Return [x, y] of the center of cell containing provided text 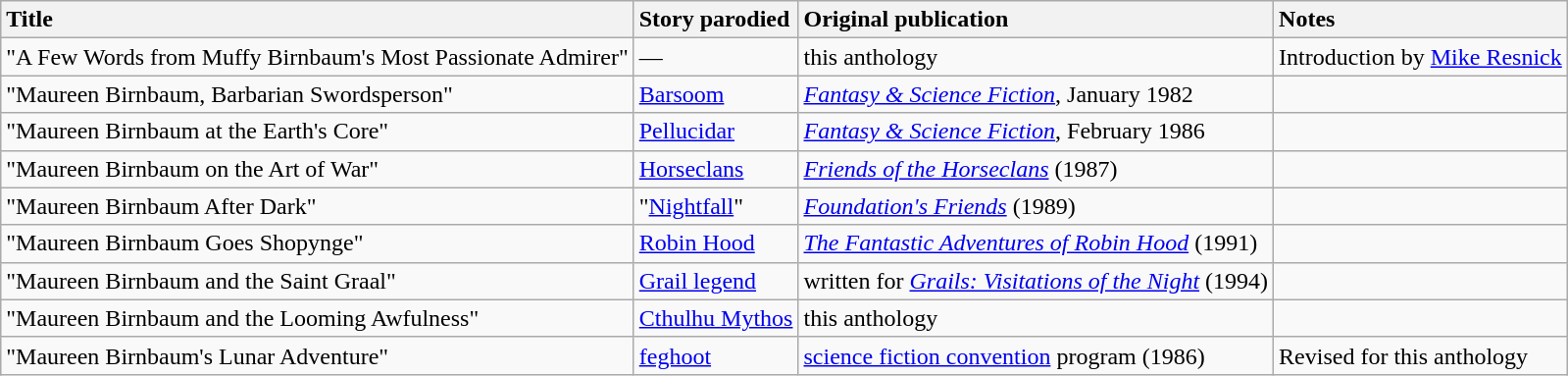
"Maureen Birnbaum's Lunar Adventure" [318, 355]
"Maureen Birnbaum and the Looming Awfulness" [318, 318]
Notes [1421, 20]
"Maureen Birnbaum on the Art of War" [318, 169]
"A Few Words from Muffy Birnbaum's Most Passionate Admirer" [318, 57]
Story parodied [716, 20]
The Fantastic Adventures of Robin Hood (1991) [1036, 243]
— [716, 57]
"Maureen Birnbaum at the Earth's Core" [318, 132]
"Maureen Birnbaum After Dark" [318, 206]
Pellucidar [716, 132]
Original publication [1036, 20]
Foundation's Friends (1989) [1036, 206]
"Maureen Birnbaum Goes Shopynge" [318, 243]
Barsoom [716, 94]
Cthulhu Mythos [716, 318]
"Maureen Birnbaum, Barbarian Swordsperson" [318, 94]
Grail legend [716, 281]
Fantasy & Science Fiction, January 1982 [1036, 94]
Title [318, 20]
Fantasy & Science Fiction, February 1986 [1036, 132]
science fiction convention program (1986) [1036, 355]
Horseclans [716, 169]
Revised for this anthology [1421, 355]
Introduction by Mike Resnick [1421, 57]
"Maureen Birnbaum and the Saint Graal" [318, 281]
Robin Hood [716, 243]
feghoot [716, 355]
written for Grails: Visitations of the Night (1994) [1036, 281]
Friends of the Horseclans (1987) [1036, 169]
"Nightfall" [716, 206]
